Extract the (x, y) coordinate from the center of the cell holding the provided text.  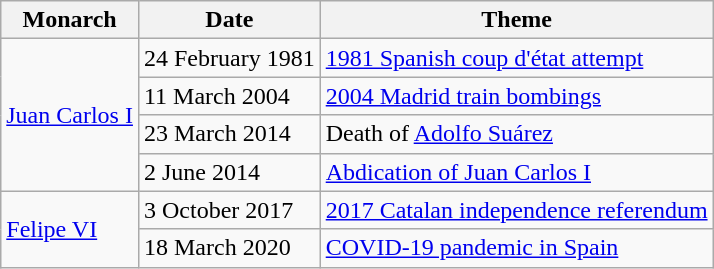
Date (229, 20)
Death of Adolfo Suárez (516, 134)
3 October 2017 (229, 210)
COVID-19 pandemic in Spain (516, 248)
18 March 2020 (229, 248)
Juan Carlos I (70, 115)
24 February 1981 (229, 58)
1981 Spanish coup d'état attempt (516, 58)
11 March 2004 (229, 96)
2 June 2014 (229, 172)
Felipe VI (70, 229)
Monarch (70, 20)
Abdication of Juan Carlos I (516, 172)
2004 Madrid train bombings (516, 96)
2017 Catalan independence referendum (516, 210)
23 March 2014 (229, 134)
Theme (516, 20)
